Find where the given text appears and provide that cell's center as [x, y] coordinate. 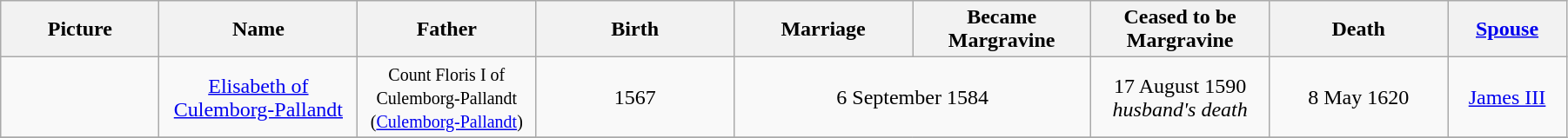
1567 [635, 97]
Became Margravine [1002, 30]
Count Floris I of Culemborg-Pallandt(Culemborg-Pallandt) [447, 97]
Father [447, 30]
17 August 1590husband's death [1180, 97]
6 September 1584 [913, 97]
Birth [635, 30]
James III [1507, 97]
Marriage [823, 30]
Picture [80, 30]
Spouse [1507, 30]
Death [1359, 30]
Name [258, 30]
Elisabeth of Culemborg-Pallandt [258, 97]
8 May 1620 [1359, 97]
Ceased to be Margravine [1180, 30]
